Locate the cell with the specified text and output its [X, Y] center coordinate. 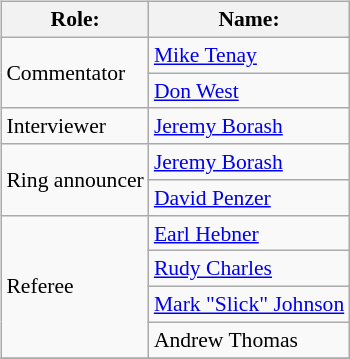
Referee [74, 286]
Andrew Thomas [249, 340]
Role: [74, 20]
David Penzer [249, 198]
Mark "Slick" Johnson [249, 305]
Earl Hebner [249, 233]
Name: [249, 20]
Interviewer [74, 126]
Don West [249, 91]
Rudy Charles [249, 269]
Commentator [74, 72]
Mike Tenay [249, 55]
Ring announcer [74, 180]
